Locate the cell with the specified text and output its [x, y] center coordinate. 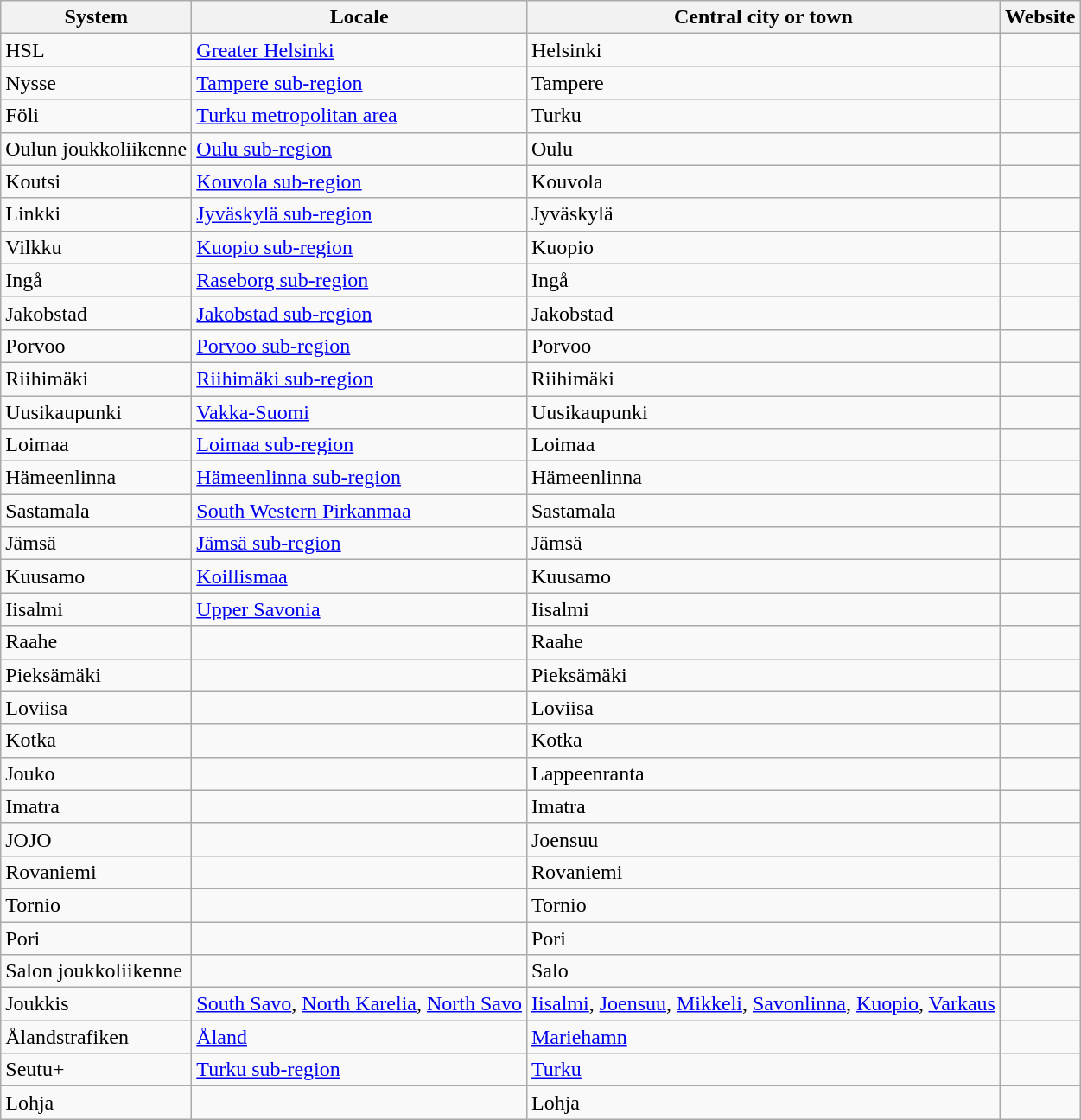
Helsinki [763, 50]
Koutsi [97, 181]
Ålandstrafiken [97, 1037]
Website [1040, 17]
System [97, 17]
Raseborg sub-region [359, 280]
Jämsä sub-region [359, 544]
Vakka-Suomi [359, 412]
Jyväskylä [763, 214]
Tampere [763, 83]
Seutu+ [97, 1070]
Iisalmi, Joensuu, Mikkeli, Savonlinna, Kuopio, Varkaus [763, 1004]
Greater Helsinki [359, 50]
South Savo, North Karelia, North Savo [359, 1004]
Locale [359, 17]
Linkki [97, 214]
Jouko [97, 773]
Turku metropolitan area [359, 116]
Jyväskylä sub-region [359, 214]
Föli [97, 116]
Joukkis [97, 1004]
Nysse [97, 83]
Salo [763, 971]
Jakobstad sub-region [359, 313]
HSL [97, 50]
Central city or town [763, 17]
Riihimäki sub-region [359, 379]
Kuopio sub-region [359, 247]
Mariehamn [763, 1037]
Salon joukkoliikenne [97, 971]
Oulun joukkoliikenne [97, 149]
Kouvola sub-region [359, 181]
Lappeenranta [763, 773]
Upper Savonia [359, 609]
South Western Pirkanmaa [359, 511]
Hämeenlinna sub-region [359, 478]
Porvoo sub-region [359, 346]
Vilkku [97, 247]
Tampere sub-region [359, 83]
Oulu sub-region [359, 149]
Joensuu [763, 839]
Oulu [763, 149]
Turku sub-region [359, 1070]
Åland [359, 1037]
Kuopio [763, 247]
Koillismaa [359, 576]
Kouvola [763, 181]
JOJO [97, 839]
Loimaa sub-region [359, 445]
